Extract the [X, Y] coordinate from the center of the cell holding the provided text.  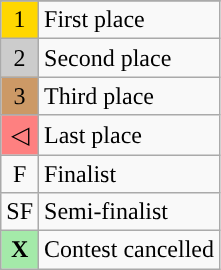
First place [130, 20]
Third place [130, 96]
Second place [130, 58]
F [20, 173]
◁ [20, 135]
Semi-finalist [130, 212]
2 [20, 58]
Contest cancelled [130, 250]
Finalist [130, 173]
SF [20, 212]
1 [20, 20]
3 [20, 96]
Last place [130, 135]
X [20, 250]
